Scan for the cell matching the given text and deliver its [x, y] coordinate at center. 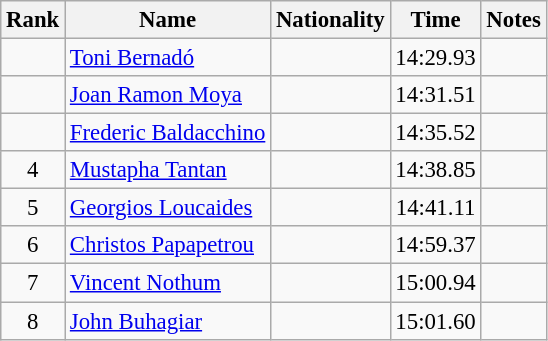
Name [168, 20]
14:29.93 [436, 58]
Toni Bernadó [168, 58]
Nationality [330, 20]
Georgios Loucaides [168, 208]
14:38.85 [436, 170]
Rank [33, 20]
14:59.37 [436, 245]
14:31.51 [436, 95]
15:00.94 [436, 283]
Christos Papapetrou [168, 245]
Joan Ramon Moya [168, 95]
8 [33, 321]
15:01.60 [436, 321]
14:41.11 [436, 208]
4 [33, 170]
Mustapha Tantan [168, 170]
Notes [514, 20]
7 [33, 283]
Time [436, 20]
14:35.52 [436, 133]
5 [33, 208]
Vincent Nothum [168, 283]
John Buhagiar [168, 321]
Frederic Baldacchino [168, 133]
6 [33, 245]
